Search for the cell housing the specified text and yield its (X, Y) center coordinate. 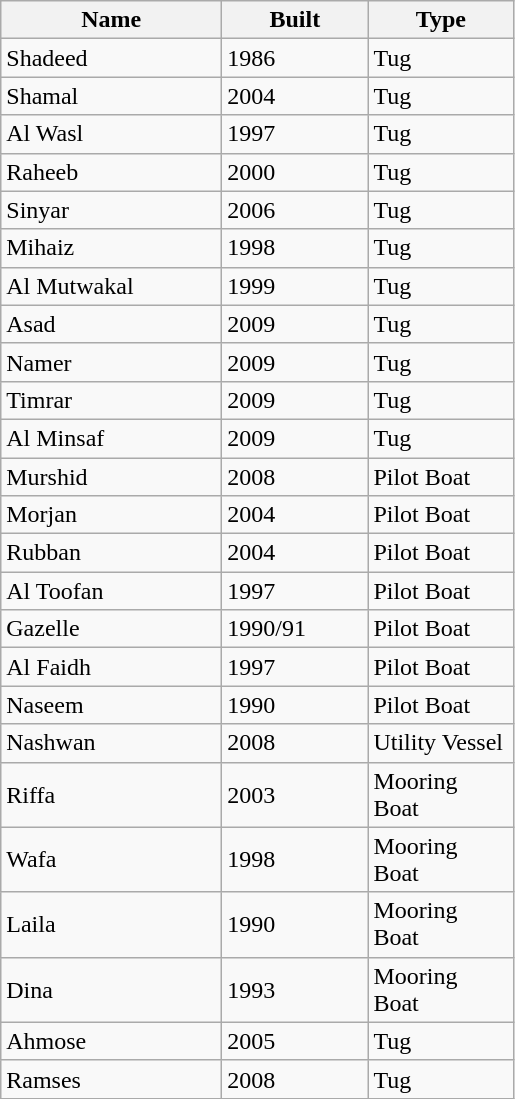
Morjan (112, 515)
Al Minsaf (112, 438)
Built (295, 20)
Dina (112, 990)
Nashwan (112, 743)
2005 (295, 1041)
Utility Vessel (441, 743)
Al Wasl (112, 134)
Shadeed (112, 58)
1993 (295, 990)
2000 (295, 172)
1999 (295, 286)
Asad (112, 324)
Al Faidh (112, 667)
Al Toofan (112, 591)
Namer (112, 362)
Mihaiz (112, 248)
Al Mutwakal (112, 286)
Naseem (112, 705)
Sinyar (112, 210)
Laila (112, 924)
Murshid (112, 477)
Raheeb (112, 172)
Ahmose (112, 1041)
Name (112, 20)
2003 (295, 794)
Wafa (112, 860)
Rubban (112, 553)
1986 (295, 58)
Timrar (112, 400)
Shamal (112, 96)
Ramses (112, 1079)
Type (441, 20)
Gazelle (112, 629)
Riffa (112, 794)
2006 (295, 210)
1990/91 (295, 629)
